Identify which cell holds the provided text, then report its (x, y) central coordinate. 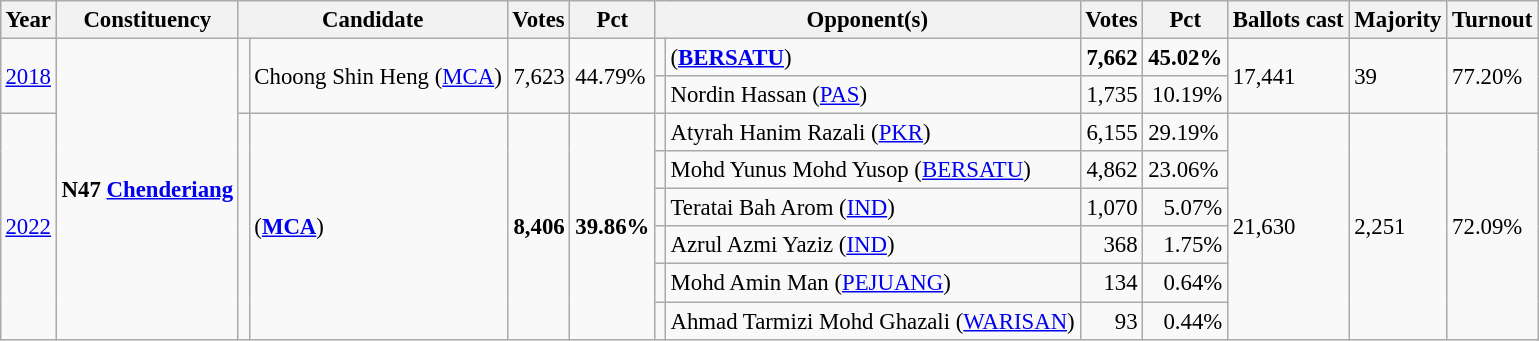
Mohd Yunus Mohd Yusop (BERSATU) (872, 170)
7,623 (538, 76)
44.79% (612, 76)
1,070 (1112, 208)
Ballots cast (1288, 20)
Turnout (1492, 20)
Nordin Hassan (PAS) (872, 95)
(MCA) (378, 227)
1.75% (1186, 245)
Azrul Azmi Yaziz (IND) (872, 245)
Ahmad Tarmizi Mohd Ghazali (WARISAN) (872, 321)
45.02% (1186, 57)
10.19% (1186, 95)
Opponent(s) (868, 20)
1,735 (1112, 95)
6,155 (1112, 133)
39 (1398, 76)
2018 (28, 76)
17,441 (1288, 76)
5.07% (1186, 208)
8,406 (538, 227)
2022 (28, 227)
Majority (1398, 20)
93 (1112, 321)
134 (1112, 283)
0.44% (1186, 321)
Teratai Bah Arom (IND) (872, 208)
4,862 (1112, 170)
39.86% (612, 227)
Choong Shin Heng (MCA) (378, 76)
72.09% (1492, 227)
368 (1112, 245)
21,630 (1288, 227)
(BERSATU) (872, 57)
77.20% (1492, 76)
29.19% (1186, 133)
Atyrah Hanim Razali (PKR) (872, 133)
23.06% (1186, 170)
0.64% (1186, 283)
Candidate (372, 20)
7,662 (1112, 57)
2,251 (1398, 227)
Mohd Amin Man (PEJUANG) (872, 283)
Year (28, 20)
N47 Chenderiang (147, 188)
Constituency (147, 20)
